Locate the cell with the specified text and output its (X, Y) center coordinate. 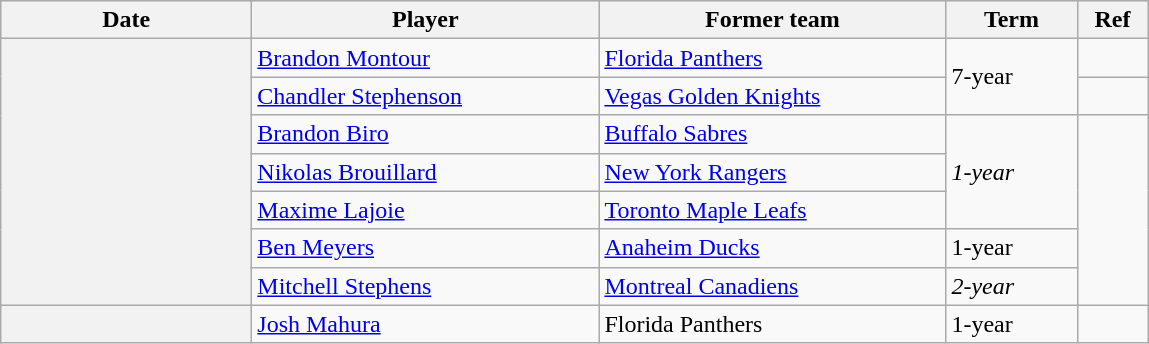
Date (126, 20)
Term (1012, 20)
Player (426, 20)
Toronto Maple Leafs (772, 210)
Ben Meyers (426, 248)
Josh Mahura (426, 324)
New York Rangers (772, 172)
2-year (1012, 286)
Buffalo Sabres (772, 134)
Vegas Golden Knights (772, 96)
Former team (772, 20)
Maxime Lajoie (426, 210)
Brandon Montour (426, 58)
Chandler Stephenson (426, 96)
Anaheim Ducks (772, 248)
Nikolas Brouillard (426, 172)
Ref (1112, 20)
Mitchell Stephens (426, 286)
7-year (1012, 77)
Montreal Canadiens (772, 286)
Brandon Biro (426, 134)
